Identify which cell holds the provided text, then report its [X, Y] central coordinate. 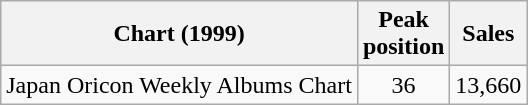
Japan Oricon Weekly Albums Chart [180, 85]
Sales [488, 34]
Peakposition [403, 34]
Chart (1999) [180, 34]
13,660 [488, 85]
36 [403, 85]
